Extract the (X, Y) coordinate from the center of the cell holding the provided text.  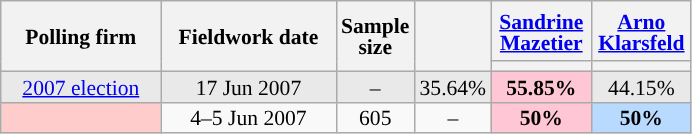
44.15% (641, 86)
17 Jun 2007 (248, 86)
Fieldwork date (248, 36)
55.85% (541, 86)
4–5 Jun 2007 (248, 118)
Polling firm (81, 36)
2007 election (81, 86)
Sandrine Mazetier (541, 31)
Arno Klarsfeld (641, 31)
605 (375, 118)
35.64% (452, 86)
Samplesize (375, 36)
